Pinpoint the cell where the given text exists, returning its [X, Y] midpoint coordinate. 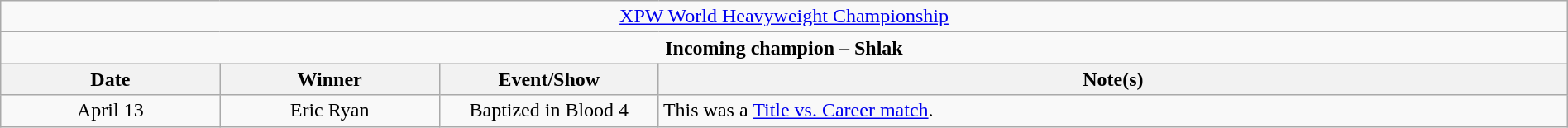
Event/Show [549, 79]
Eric Ryan [329, 111]
This was a Title vs. Career match. [1113, 111]
XPW World Heavyweight Championship [784, 17]
Baptized in Blood 4 [549, 111]
April 13 [111, 111]
Winner [329, 79]
Date [111, 79]
Note(s) [1113, 79]
Incoming champion – Shlak [784, 48]
